Determine the (x, y) coordinate at the center of the cell enclosing the given text.  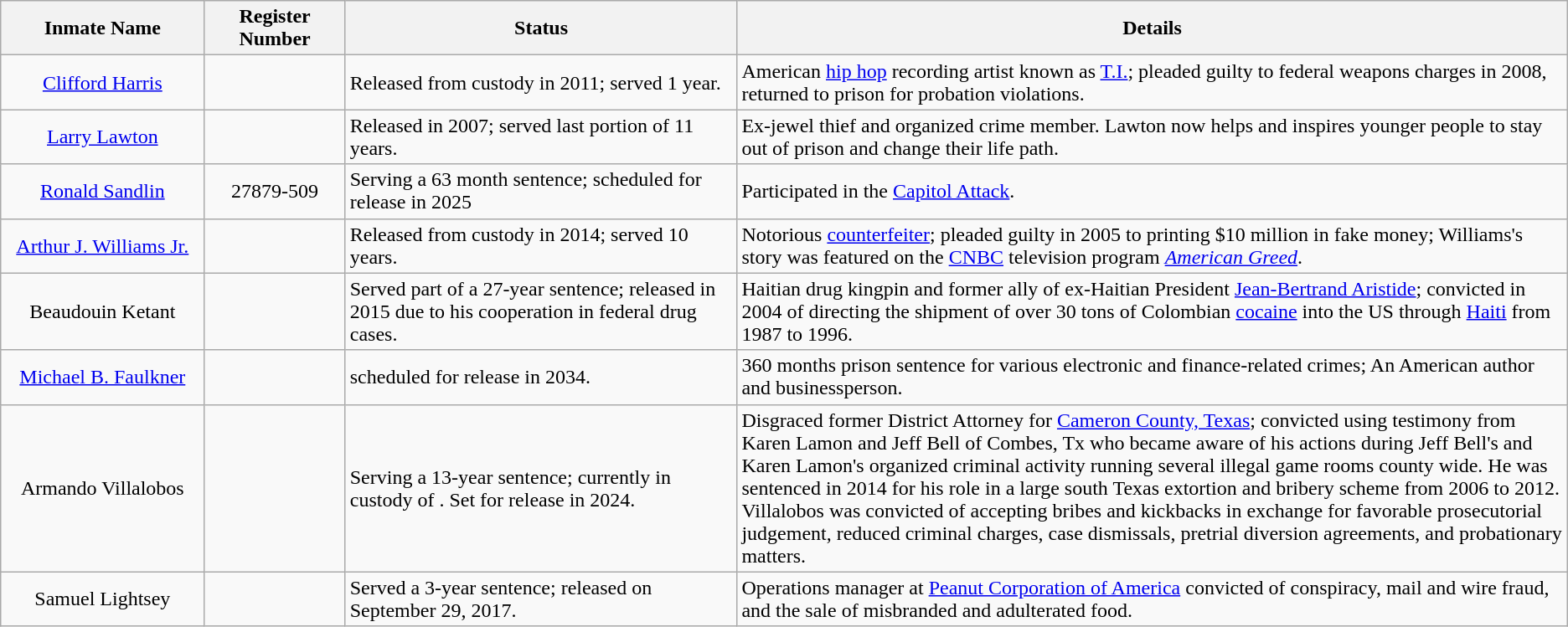
360 months prison sentence for various electronic and finance-related crimes; An American author and businessperson. (1153, 377)
scheduled for release in 2034. (541, 377)
Armando Villalobos (102, 488)
Register Number (275, 28)
Serving a 63 month sentence; scheduled for release in 2025 (541, 191)
Samuel Lightsey (102, 599)
Details (1153, 28)
Arthur J. Williams Jr. (102, 246)
Served a 3-year sentence; released on September 29, 2017. (541, 599)
Clifford Harris (102, 82)
Status (541, 28)
Released from custody in 2014; served 10 years. (541, 246)
Operations manager at Peanut Corporation of America convicted of conspiracy, mail and wire fraud, and the sale of misbranded and adulterated food. (1153, 599)
Served part of a 27-year sentence; released in 2015 due to his cooperation in federal drug cases. (541, 311)
Released in 2007; served last portion of 11 years. (541, 137)
Ex-jewel thief and organized crime member. Lawton now helps and inspires younger people to stay out of prison and change their life path. (1153, 137)
27879-509 (275, 191)
Ronald Sandlin (102, 191)
Larry Lawton (102, 137)
Beaudouin Ketant (102, 311)
Participated in the Capitol Attack. (1153, 191)
Michael B. Faulkner (102, 377)
Serving a 13-year sentence; currently in custody of . Set for release in 2024. (541, 488)
American hip hop recording artist known as T.I.; pleaded guilty to federal weapons charges in 2008, returned to prison for probation violations. (1153, 82)
Inmate Name (102, 28)
Released from custody in 2011; served 1 year. (541, 82)
